Locate the cell with the specified text and output its (x, y) center coordinate. 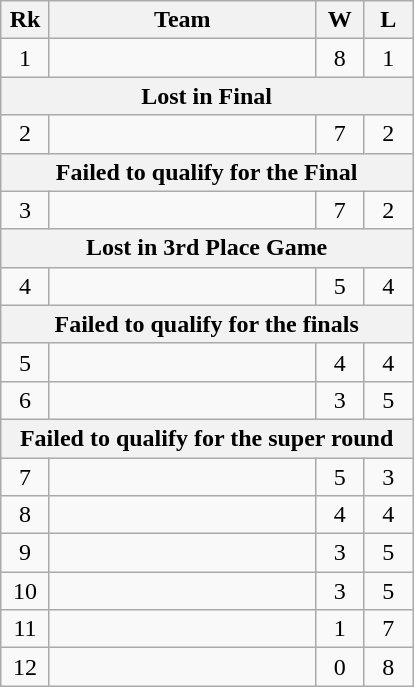
Failed to qualify for the Final (207, 172)
L (388, 20)
Team (182, 20)
11 (26, 629)
6 (26, 400)
12 (26, 667)
Failed to qualify for the super round (207, 438)
Rk (26, 20)
Lost in Final (207, 96)
W (340, 20)
Lost in 3rd Place Game (207, 248)
0 (340, 667)
9 (26, 553)
10 (26, 591)
Failed to qualify for the finals (207, 324)
